Pinpoint the cell where the given text exists, returning its [x, y] midpoint coordinate. 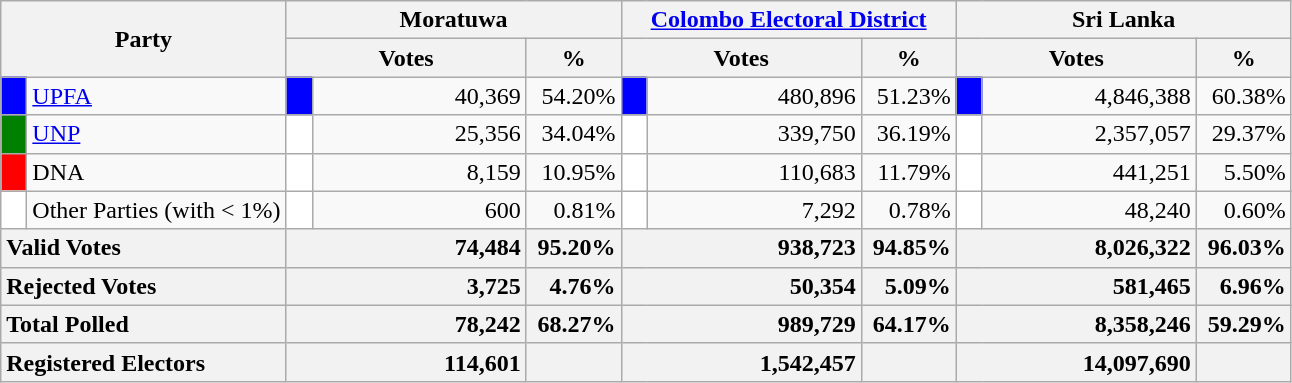
5.50% [1244, 172]
Valid Votes [144, 248]
581,465 [1076, 286]
2,357,057 [1089, 134]
54.20% [574, 96]
94.85% [908, 248]
34.04% [574, 134]
14,097,690 [1076, 362]
Colombo Electoral District [788, 20]
600 [419, 210]
UNP [156, 134]
441,251 [1089, 172]
938,723 [741, 248]
0.81% [574, 210]
0.78% [908, 210]
4,846,388 [1089, 96]
5.09% [908, 286]
48,240 [1089, 210]
8,159 [419, 172]
989,729 [741, 324]
Sri Lanka [1124, 20]
1,542,457 [741, 362]
96.03% [1244, 248]
7,292 [754, 210]
8,358,246 [1076, 324]
11.79% [908, 172]
74,484 [406, 248]
Registered Electors [144, 362]
Moratuwa [454, 20]
59.29% [1244, 324]
36.19% [908, 134]
3,725 [406, 286]
78,242 [406, 324]
68.27% [574, 324]
60.38% [1244, 96]
4.76% [574, 286]
8,026,322 [1076, 248]
29.37% [1244, 134]
110,683 [754, 172]
480,896 [754, 96]
10.95% [574, 172]
Rejected Votes [144, 286]
25,356 [419, 134]
40,369 [419, 96]
64.17% [908, 324]
Total Polled [144, 324]
Other Parties (with < 1%) [156, 210]
Party [144, 39]
DNA [156, 172]
95.20% [574, 248]
114,601 [406, 362]
0.60% [1244, 210]
339,750 [754, 134]
6.96% [1244, 286]
51.23% [908, 96]
UPFA [156, 96]
50,354 [741, 286]
